Output the [X, Y] coordinate of the center of the cell containing the given text.  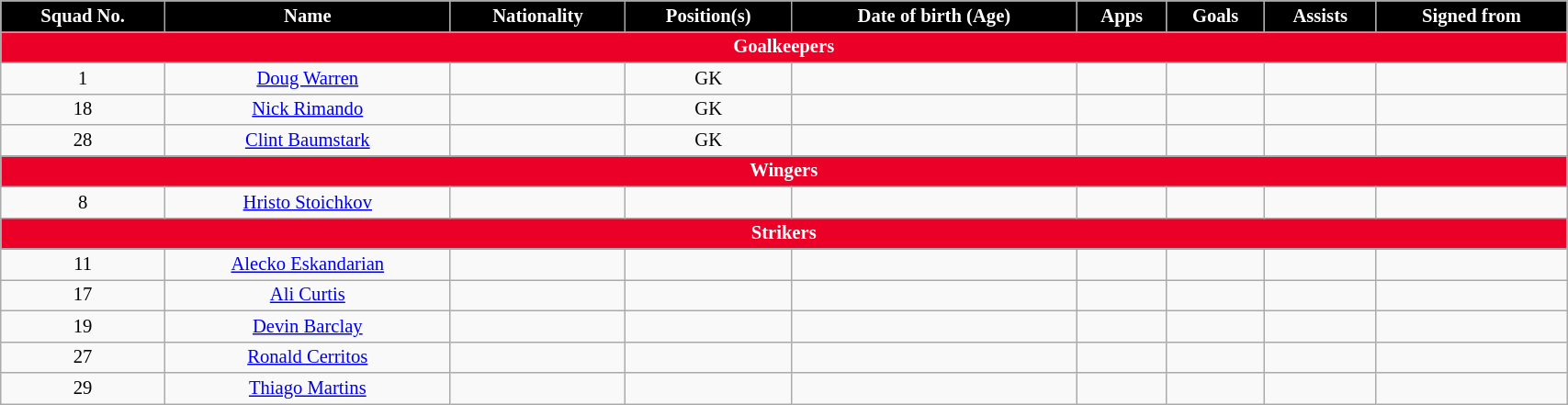
1 [83, 78]
Assists [1320, 16]
Wingers [784, 171]
Ronald Cerritos [307, 357]
11 [83, 264]
18 [83, 109]
28 [83, 141]
Strikers [784, 233]
Signed from [1472, 16]
Name [307, 16]
Thiago Martins [307, 388]
29 [83, 388]
Squad No. [83, 16]
Doug Warren [307, 78]
Nick Rimando [307, 109]
Apps [1122, 16]
Position(s) [709, 16]
Clint Baumstark [307, 141]
Ali Curtis [307, 295]
27 [83, 357]
8 [83, 202]
Goalkeepers [784, 47]
Hristo Stoichkov [307, 202]
19 [83, 326]
Date of birth (Age) [933, 16]
17 [83, 295]
Goals [1215, 16]
Nationality [538, 16]
Alecko Eskandarian [307, 264]
Devin Barclay [307, 326]
